Capture the cell that displays the provided text and extract its (X, Y) central coordinate. 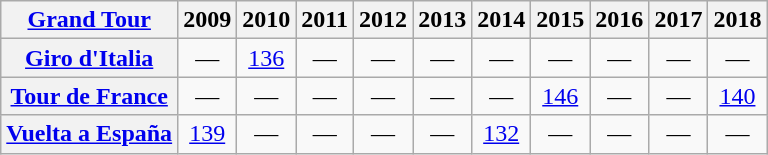
132 (502, 134)
Giro d'Italia (90, 58)
Tour de France (90, 96)
2015 (560, 20)
2012 (384, 20)
Vuelta a España (90, 134)
146 (560, 96)
140 (738, 96)
136 (266, 58)
Grand Tour (90, 20)
2017 (678, 20)
2013 (442, 20)
2009 (208, 20)
2010 (266, 20)
139 (208, 134)
2014 (502, 20)
2011 (325, 20)
2018 (738, 20)
2016 (620, 20)
